Detect which cell encompasses the target text, then output its (X, Y) center coordinate. 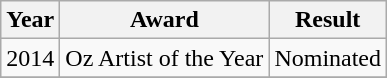
Result (328, 20)
Year (30, 20)
Oz Artist of the Year (164, 58)
2014 (30, 58)
Award (164, 20)
Nominated (328, 58)
